For the text-containing cell, return its midpoint in (X, Y) coordinate format. 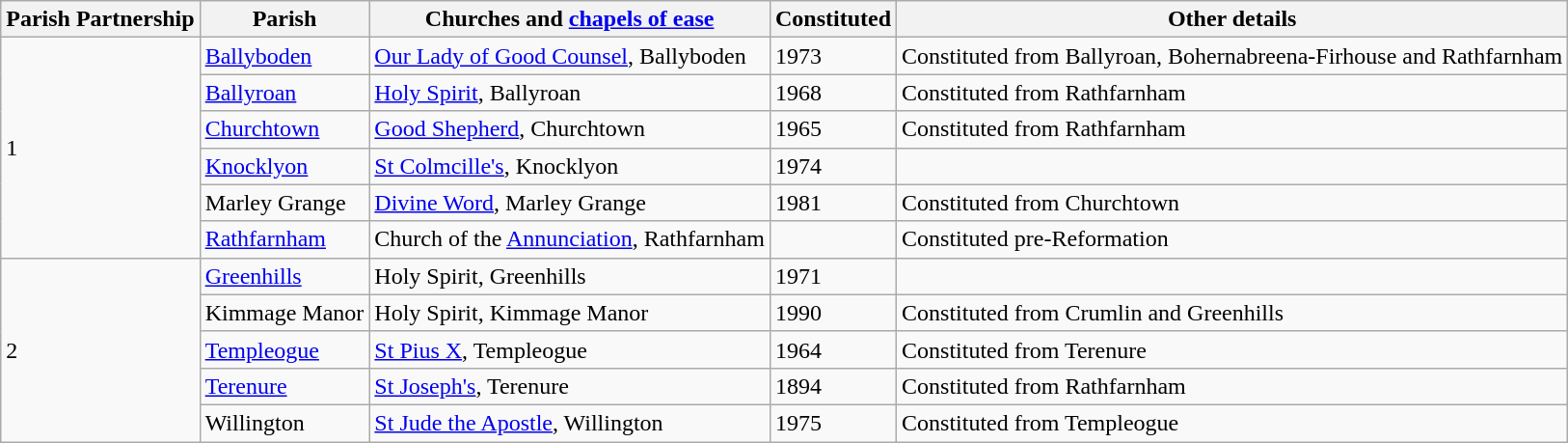
Constituted pre-Reformation (1232, 239)
Constituted from Ballyroan, Bohernabreena-Firhouse and Rathfarnham (1232, 56)
St Colmcille's, Knocklyon (570, 166)
Greenhills (284, 276)
St Jude the Apostle, Willington (570, 423)
1968 (833, 93)
1965 (833, 129)
Parish Partnership (100, 19)
Rathfarnham (284, 239)
1981 (833, 203)
Churchtown (284, 129)
Terenure (284, 386)
Knocklyon (284, 166)
Constituted from Terenure (1232, 349)
1 (100, 148)
Holy Spirit, Ballyroan (570, 93)
Our Lady of Good Counsel, Ballyboden (570, 56)
Templeogue (284, 349)
Parish (284, 19)
Divine Word, Marley Grange (570, 203)
Holy Spirit, Greenhills (570, 276)
St Joseph's, Terenure (570, 386)
Willington (284, 423)
Ballyboden (284, 56)
Constituted from Templeogue (1232, 423)
Holy Spirit, Kimmage Manor (570, 313)
St Pius X, Templeogue (570, 349)
1964 (833, 349)
1894 (833, 386)
1971 (833, 276)
Church of the Annunciation, Rathfarnham (570, 239)
Ballyroan (284, 93)
Other details (1232, 19)
Kimmage Manor (284, 313)
Churches and chapels of ease (570, 19)
Good Shepherd, Churchtown (570, 129)
Constituted from Churchtown (1232, 203)
1990 (833, 313)
Constituted from Crumlin and Greenhills (1232, 313)
1973 (833, 56)
2 (100, 349)
1974 (833, 166)
Constituted (833, 19)
Marley Grange (284, 203)
1975 (833, 423)
